Provide the (X, Y) coordinate of the cell's center where the given text is located.  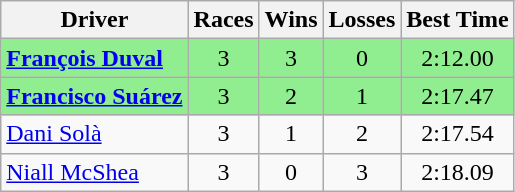
2:17.47 (458, 96)
Niall McShea (94, 172)
Best Time (458, 20)
Races (224, 20)
2:12.00 (458, 58)
François Duval (94, 58)
Wins (291, 20)
2:18.09 (458, 172)
Driver (94, 20)
Losses (362, 20)
Francisco Suárez (94, 96)
Dani Solà (94, 134)
2:17.54 (458, 134)
